Pinpoint the cell where the given text exists, returning its [X, Y] midpoint coordinate. 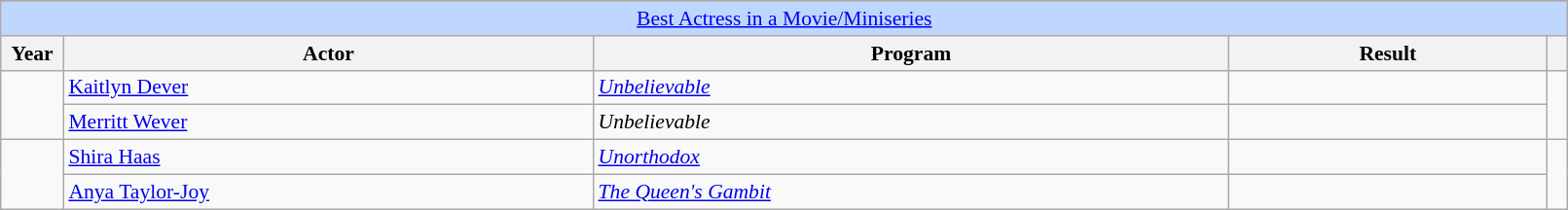
Unorthodox [911, 157]
Program [911, 53]
Actor [328, 53]
Result [1388, 53]
Merritt Wever [328, 122]
Best Actress in a Movie/Miniseries [784, 18]
Shira Haas [328, 157]
Anya Taylor-Joy [328, 192]
Year [33, 53]
Kaitlyn Dever [328, 87]
The Queen's Gambit [911, 192]
